Provide the [X, Y] coordinate of the cell's center where the given text is located.  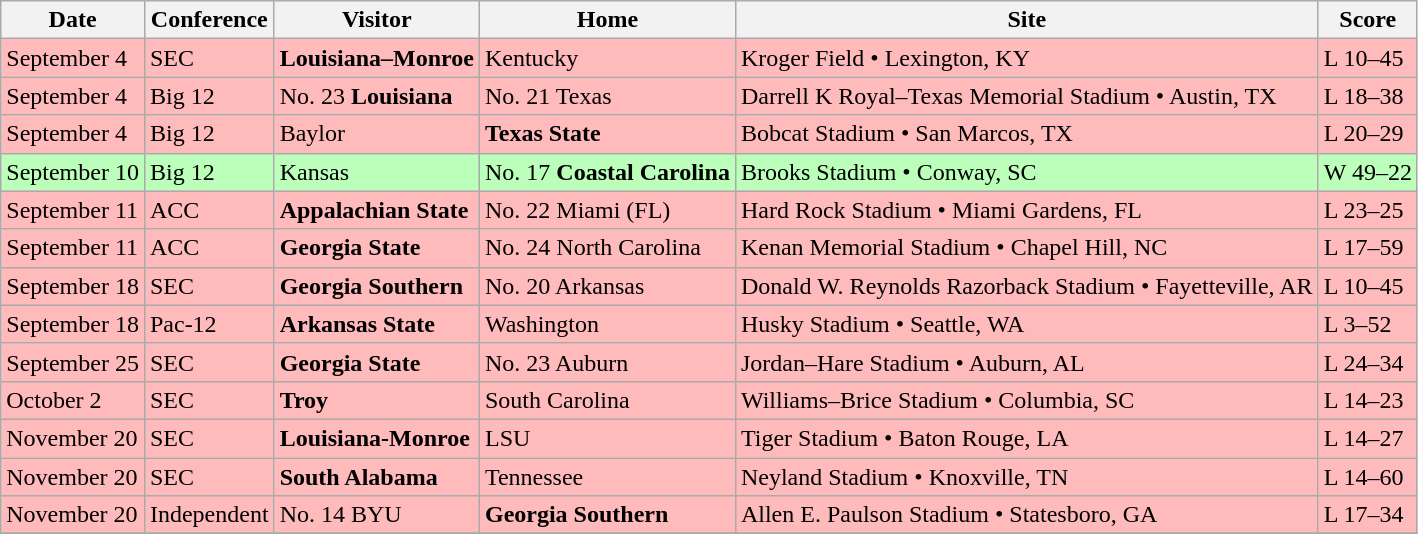
October 2 [73, 400]
Kentucky [607, 58]
Washington [607, 324]
No. 20 Arkansas [607, 286]
Score [1368, 20]
South Carolina [607, 400]
No. 14 BYU [376, 515]
No. 17 Coastal Carolina [607, 172]
Darrell K Royal–Texas Memorial Stadium • Austin, TX [1026, 96]
Conference [209, 20]
Kroger Field • Lexington, KY [1026, 58]
Site [1026, 20]
Williams–Brice Stadium • Columbia, SC [1026, 400]
L 14–23 [1368, 400]
Tennessee [607, 477]
Troy [376, 400]
L 17–34 [1368, 515]
L 23–25 [1368, 210]
South Alabama [376, 477]
Appalachian State [376, 210]
Arkansas State [376, 324]
Hard Rock Stadium • Miami Gardens, FL [1026, 210]
Allen E. Paulson Stadium • Statesboro, GA [1026, 515]
Home [607, 20]
No. 23 Louisiana [376, 96]
Louisiana–Monroe [376, 58]
No. 23 Auburn [607, 362]
Kansas [376, 172]
September 25 [73, 362]
Tiger Stadium • Baton Rouge, LA [1026, 438]
L 14–60 [1368, 477]
Brooks Stadium • Conway, SC [1026, 172]
No. 21 Texas [607, 96]
Pac-12 [209, 324]
Visitor [376, 20]
Texas State [607, 134]
L 17–59 [1368, 248]
Jordan–Hare Stadium • Auburn, AL [1026, 362]
Donald W. Reynolds Razorback Stadium • Fayetteville, AR [1026, 286]
L 3–52 [1368, 324]
Neyland Stadium • Knoxville, TN [1026, 477]
Bobcat Stadium • San Marcos, TX [1026, 134]
Louisiana-Monroe [376, 438]
Independent [209, 515]
LSU [607, 438]
Baylor [376, 134]
Husky Stadium • Seattle, WA [1026, 324]
L 18–38 [1368, 96]
September 10 [73, 172]
L 14–27 [1368, 438]
L 24–34 [1368, 362]
No. 22 Miami (FL) [607, 210]
No. 24 North Carolina [607, 248]
L 20–29 [1368, 134]
Kenan Memorial Stadium • Chapel Hill, NC [1026, 248]
Date [73, 20]
W 49–22 [1368, 172]
